Return (x, y) of the center of cell containing provided text 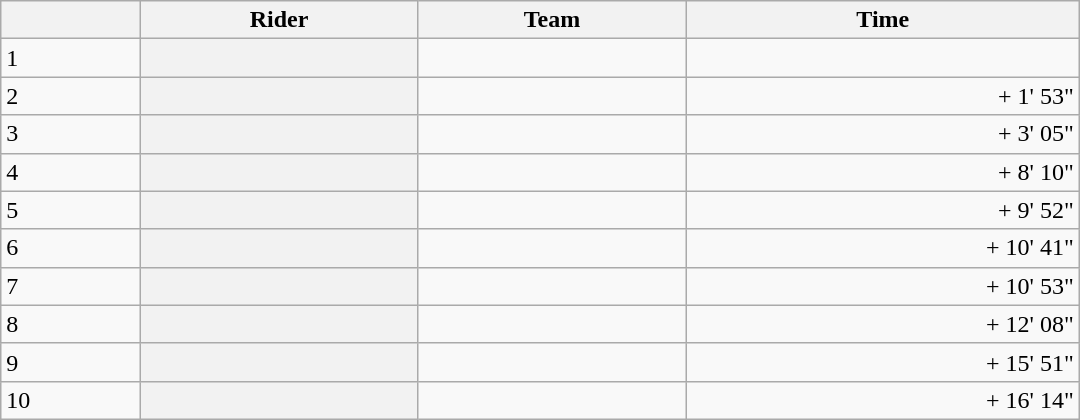
+ 8' 10" (882, 172)
+ 16' 14" (882, 400)
+ 10' 53" (882, 286)
6 (71, 248)
+ 12' 08" (882, 324)
Time (882, 20)
+ 10' 41" (882, 248)
+ 15' 51" (882, 362)
3 (71, 134)
Team (552, 20)
1 (71, 58)
+ 9' 52" (882, 210)
9 (71, 362)
+ 3' 05" (882, 134)
7 (71, 286)
2 (71, 96)
4 (71, 172)
5 (71, 210)
10 (71, 400)
Rider (278, 20)
8 (71, 324)
+ 1' 53" (882, 96)
